Search for the cell housing the specified text and yield its [X, Y] center coordinate. 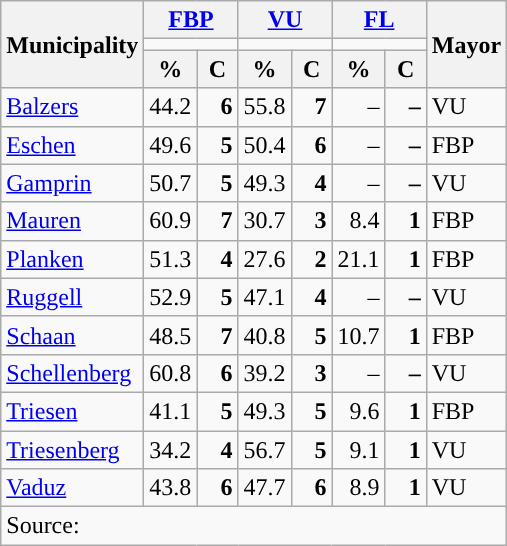
55.8 [264, 107]
27.6 [264, 259]
8.4 [358, 221]
Vaduz [72, 488]
60.9 [170, 221]
39.2 [264, 373]
21.1 [358, 259]
Source: [254, 526]
34.2 [170, 449]
40.8 [264, 335]
51.3 [170, 259]
41.1 [170, 411]
Mayor [466, 44]
Balzers [72, 107]
10.7 [358, 335]
Planken [72, 259]
Ruggell [72, 297]
30.7 [264, 221]
Triesenberg [72, 449]
Schaan [72, 335]
9.1 [358, 449]
47.7 [264, 488]
FL [379, 20]
Triesen [72, 411]
52.9 [170, 297]
49.6 [170, 145]
43.8 [170, 488]
48.5 [170, 335]
8.9 [358, 488]
56.7 [264, 449]
50.4 [264, 145]
50.7 [170, 183]
60.8 [170, 373]
Gamprin [72, 183]
Mauren [72, 221]
Schellenberg [72, 373]
47.1 [264, 297]
44.2 [170, 107]
2 [312, 259]
Eschen [72, 145]
9.6 [358, 411]
Municipality [72, 44]
